Search for the cell housing the specified text and yield its (X, Y) center coordinate. 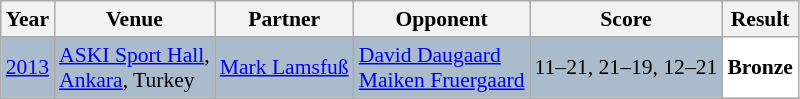
Opponent (442, 19)
David Daugaard Maiken Fruergaard (442, 68)
11–21, 21–19, 12–21 (626, 68)
Mark Lamsfuß (284, 68)
Score (626, 19)
2013 (28, 68)
Partner (284, 19)
Year (28, 19)
Venue (134, 19)
Result (760, 19)
Bronze (760, 68)
ASKI Sport Hall,Ankara, Turkey (134, 68)
